Extract the (X, Y) coordinate from the center of the cell holding the provided text.  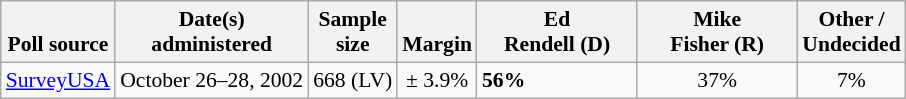
Margin (437, 32)
EdRendell (D) (557, 32)
56% (557, 80)
October 26–28, 2002 (212, 80)
7% (851, 80)
± 3.9% (437, 80)
37% (717, 80)
Poll source (58, 32)
Samplesize (352, 32)
SurveyUSA (58, 80)
Other /Undecided (851, 32)
668 (LV) (352, 80)
Date(s)administered (212, 32)
MikeFisher (R) (717, 32)
